Identify which cell holds the provided text, then report its (x, y) central coordinate. 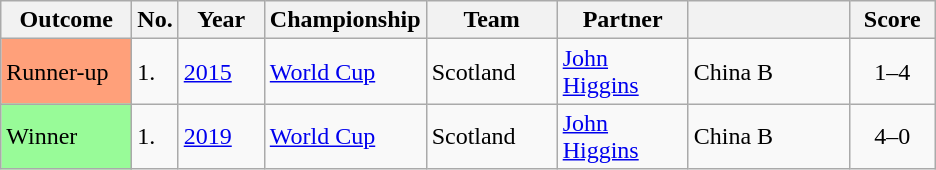
Runner-up (66, 72)
2019 (221, 136)
Partner (622, 20)
4–0 (892, 136)
No. (155, 20)
Winner (66, 136)
Year (221, 20)
Outcome (66, 20)
Score (892, 20)
1–4 (892, 72)
2015 (221, 72)
Championship (345, 20)
Team (492, 20)
